Return the (X, Y) coordinate for the center point of the cell that contains the specified text.  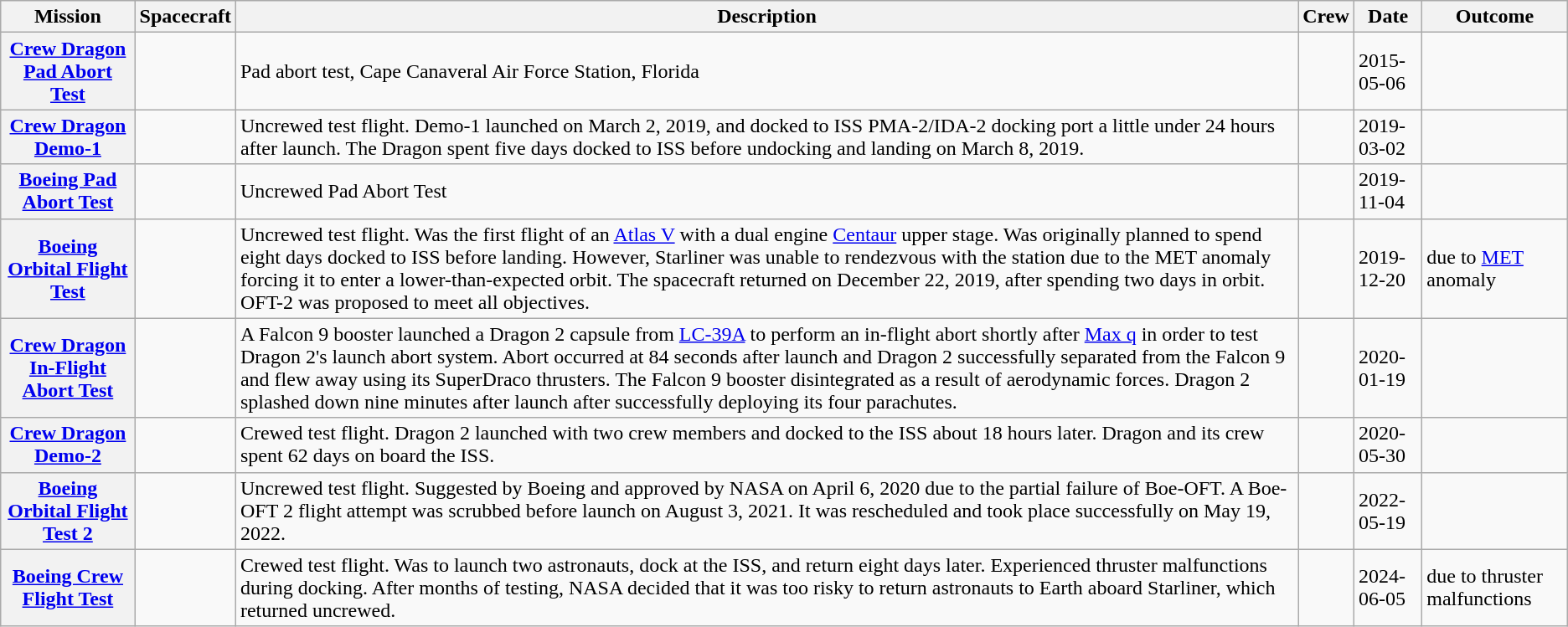
2020-01-19 (1387, 368)
Crew (1327, 17)
Crew Dragon Demo-1 (68, 137)
Pad abort test, Cape Canaveral Air Force Station, Florida (766, 71)
2019-11-04 (1387, 191)
Outcome (1494, 17)
Description (766, 17)
2024-06-05 (1387, 588)
2019-03-02 (1387, 137)
2020-05-30 (1387, 445)
2015-05-06 (1387, 71)
Mission (68, 17)
Boeing Orbital Flight Test (68, 268)
Uncrewed Pad Abort Test (766, 191)
2019-12-20 (1387, 268)
Boeing Orbital Flight Test 2 (68, 511)
Boeing Pad Abort Test (68, 191)
Crew Dragon Demo-2 (68, 445)
2022-05-19 (1387, 511)
Date (1387, 17)
Crew Dragon In-Flight Abort Test (68, 368)
Crew Dragon Pad Abort Test (68, 71)
Boeing Crew Flight Test (68, 588)
Spacecraft (185, 17)
due to MET anomaly (1494, 268)
due to thruster malfunctions (1494, 588)
